Detect which cell encompasses the target text, then output its (x, y) center coordinate. 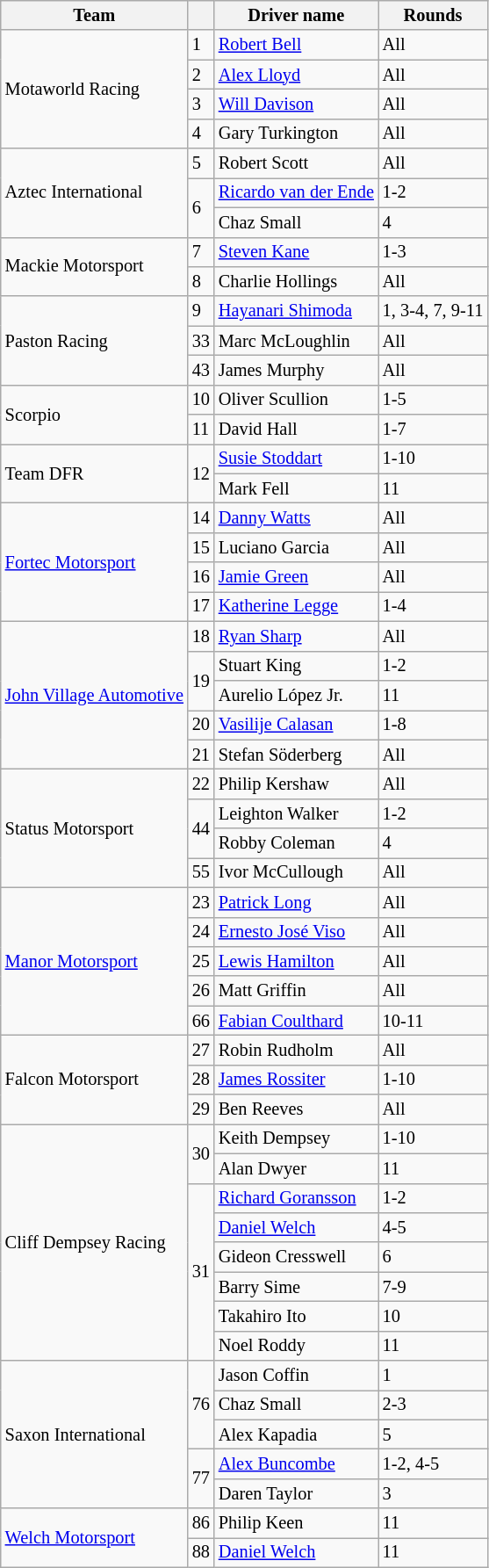
Ricardo van der Ende (297, 192)
33 (201, 341)
7-9 (433, 1287)
88 (201, 1552)
Team (95, 15)
Will Davison (297, 104)
Mackie Motorsport (95, 267)
77 (201, 1479)
Driver name (297, 15)
24 (201, 932)
Philip Keen (297, 1523)
Cliff Dempsey Racing (95, 1242)
25 (201, 961)
1-8 (433, 725)
Alex Lloyd (297, 75)
Lewis Hamilton (297, 961)
12 (201, 473)
23 (201, 902)
Alan Dwyer (297, 1168)
43 (201, 370)
Falcon Motorsport (95, 1079)
20 (201, 725)
Leighton Walker (297, 813)
Welch Motorsport (95, 1537)
8 (201, 281)
44 (201, 827)
Ryan Sharp (297, 636)
16 (201, 577)
Aurelio López Jr. (297, 695)
David Hall (297, 430)
Barry Sime (297, 1287)
Fabian Coulthard (297, 1021)
Stuart King (297, 666)
Robert Bell (297, 45)
Saxon International (95, 1434)
Robby Coleman (297, 843)
Vasilije Calasan (297, 725)
Marc McLoughlin (297, 341)
John Village Automotive (95, 695)
Keith Dempsey (297, 1138)
Philip Kershaw (297, 784)
Susie Stoddart (297, 459)
Team DFR (95, 473)
Katherine Legge (297, 606)
Stefan Söderberg (297, 755)
14 (201, 517)
66 (201, 1021)
2 (201, 75)
Jamie Green (297, 577)
Ernesto José Viso (297, 932)
76 (201, 1405)
Hayanari Shimoda (297, 311)
Robin Rudholm (297, 1050)
26 (201, 991)
28 (201, 1080)
9 (201, 311)
1-7 (433, 430)
Manor Motorsport (95, 961)
James Rossiter (297, 1080)
Ben Reeves (297, 1109)
Mark Fell (297, 488)
Oliver Scullion (297, 400)
Robert Scott (297, 163)
Takahiro Ito (297, 1316)
1-5 (433, 400)
21 (201, 755)
Richard Goransson (297, 1198)
2-3 (433, 1405)
Aztec International (95, 193)
Matt Griffin (297, 991)
18 (201, 636)
31 (201, 1272)
Motaworld Racing (95, 90)
27 (201, 1050)
4-5 (433, 1227)
22 (201, 784)
15 (201, 547)
Charlie Hollings (297, 281)
Rounds (433, 15)
55 (201, 872)
Gary Turkington (297, 134)
Status Motorsport (95, 827)
17 (201, 606)
Paston Racing (95, 341)
1-3 (433, 252)
1-4 (433, 606)
Steven Kane (297, 252)
Alex Buncombe (297, 1464)
Luciano Garcia (297, 547)
Ivor McCullough (297, 872)
Daren Taylor (297, 1493)
Patrick Long (297, 902)
29 (201, 1109)
7 (201, 252)
James Murphy (297, 370)
Noel Roddy (297, 1346)
Scorpio (95, 415)
1-2, 4-5 (433, 1464)
Fortec Motorsport (95, 562)
1, 3-4, 7, 9-11 (433, 311)
30 (201, 1153)
Alex Kapadia (297, 1434)
Jason Coffin (297, 1376)
Gideon Cresswell (297, 1257)
19 (201, 680)
Danny Watts (297, 517)
86 (201, 1523)
10-11 (433, 1021)
